Output the [x, y] coordinate of the center of the cell containing the given text.  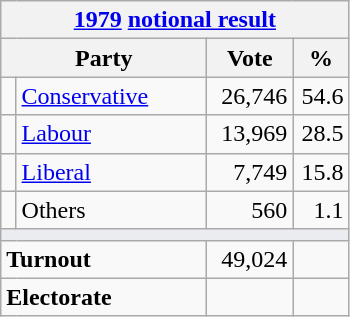
Conservative [112, 96]
15.8 [321, 172]
Others [112, 210]
% [321, 58]
1979 notional result [175, 20]
13,969 [250, 134]
7,749 [250, 172]
49,024 [250, 259]
Vote [250, 58]
Liberal [112, 172]
Labour [112, 134]
Turnout [104, 259]
28.5 [321, 134]
54.6 [321, 96]
Party [104, 58]
Electorate [104, 297]
1.1 [321, 210]
26,746 [250, 96]
560 [250, 210]
